Return [x, y] of the center of cell containing provided text 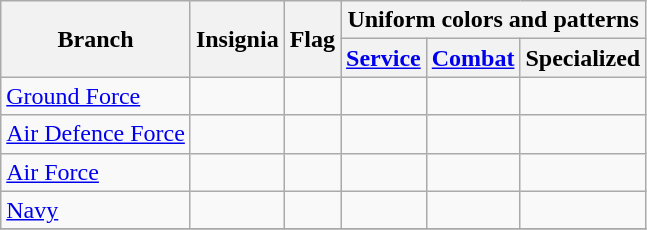
Service [384, 58]
Insignia [237, 39]
Specialized [583, 58]
Branch [96, 39]
Air Force [96, 172]
Combat [473, 58]
Flag [312, 39]
Air Defence Force [96, 134]
Ground Force [96, 96]
Navy [96, 210]
Uniform colors and patterns [494, 20]
